For the text-containing cell, return its midpoint in [x, y] coordinate format. 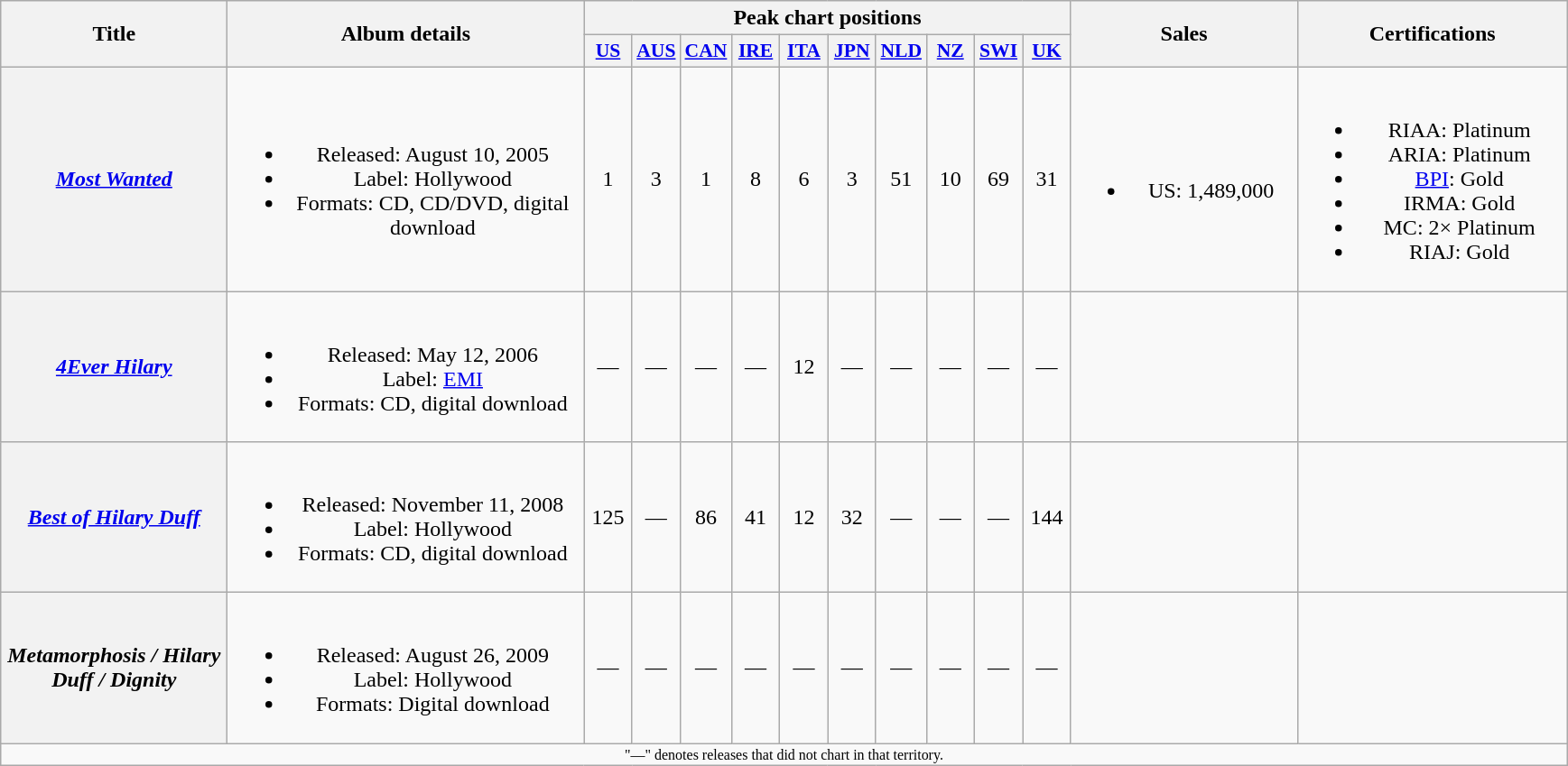
Most Wanted [114, 179]
4Ever Hilary [114, 366]
8 [755, 179]
Released: August 10, 2005Label: HollywoodFormats: CD, CD/DVD, digital download [406, 179]
41 [755, 518]
31 [1047, 179]
10 [950, 179]
AUS [655, 51]
Released: August 26, 2009Label: HollywoodFormats: Digital download [406, 668]
US: 1,489,000 [1184, 179]
Released: May 12, 2006Label: EMIFormats: CD, digital download [406, 366]
51 [901, 179]
32 [852, 518]
ITA [803, 51]
Peak chart positions [827, 18]
"—" denotes releases that did not chart in that territory. [784, 754]
144 [1047, 518]
NLD [901, 51]
Best of Hilary Duff [114, 518]
SWI [998, 51]
6 [803, 179]
UK [1047, 51]
CAN [706, 51]
Album details [406, 34]
86 [706, 518]
NZ [950, 51]
Title [114, 34]
Metamorphosis / Hilary Duff / Dignity [114, 668]
125 [608, 518]
Certifications [1432, 34]
US [608, 51]
Released: November 11, 2008Label: HollywoodFormats: CD, digital download [406, 518]
69 [998, 179]
RIAA: PlatinumARIA: PlatinumBPI: GoldIRMA: GoldMC: 2× PlatinumRIAJ: Gold [1432, 179]
IRE [755, 51]
JPN [852, 51]
Sales [1184, 34]
